Search for the cell housing the specified text and yield its [x, y] center coordinate. 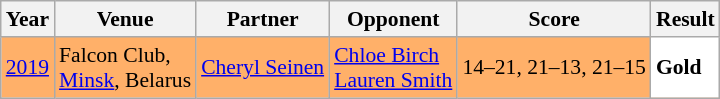
Falcon Club,Minsk, Belarus [125, 68]
14–21, 21–13, 21–15 [554, 68]
2019 [28, 68]
Opponent [393, 19]
Result [686, 19]
Chloe Birch Lauren Smith [393, 68]
Partner [262, 19]
Year [28, 19]
Score [554, 19]
Venue [125, 19]
Gold [686, 68]
Cheryl Seinen [262, 68]
